Provide the [X, Y] coordinate of the cell's center where the given text is located.  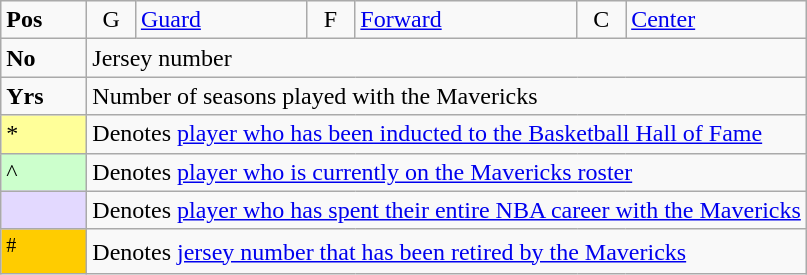
C [602, 20]
Forward [466, 20]
# [44, 252]
Denotes player who has spent their entire NBA career with the Mavericks [447, 210]
Denotes jersey number that has been retired by the Mavericks [447, 252]
Pos [44, 20]
Denotes player who is currently on the Mavericks roster [447, 172]
^ [44, 172]
Guard [220, 20]
F [330, 20]
G [112, 20]
Denotes player who has been inducted to the Basketball Hall of Fame [447, 134]
Yrs [44, 96]
Number of seasons played with the Mavericks [447, 96]
Center [716, 20]
Jersey number [447, 58]
* [44, 134]
No [44, 58]
